Capture the cell that displays the provided text and extract its [X, Y] central coordinate. 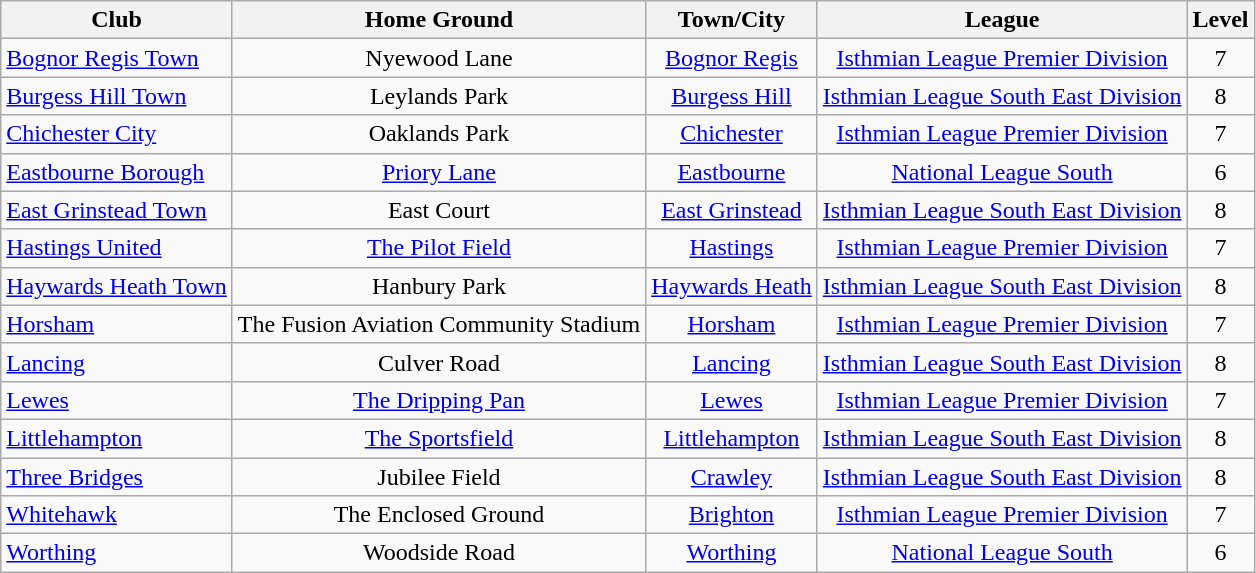
Burgess Hill Town [117, 96]
Chichester City [117, 134]
Three Bridges [117, 477]
East Grinstead [732, 210]
The Fusion Aviation Community Stadium [438, 324]
The Dripping Pan [438, 400]
Crawley [732, 477]
Brighton [732, 515]
Whitehawk [117, 515]
Haywards Heath Town [117, 286]
Jubilee Field [438, 477]
Hastings [732, 248]
The Enclosed Ground [438, 515]
Hanbury Park [438, 286]
East Grinstead Town [117, 210]
Home Ground [438, 20]
Woodside Road [438, 553]
Level [1220, 20]
Nyewood Lane [438, 58]
Chichester [732, 134]
Town/City [732, 20]
Club [117, 20]
Culver Road [438, 362]
Hastings United [117, 248]
East Court [438, 210]
The Sportsfield [438, 438]
Burgess Hill [732, 96]
Priory Lane [438, 172]
Oaklands Park [438, 134]
Eastbourne [732, 172]
Eastbourne Borough [117, 172]
The Pilot Field [438, 248]
League [1002, 20]
Bognor Regis Town [117, 58]
Haywards Heath [732, 286]
Leylands Park [438, 96]
Bognor Regis [732, 58]
